For the text-containing cell, return its midpoint in (x, y) coordinate format. 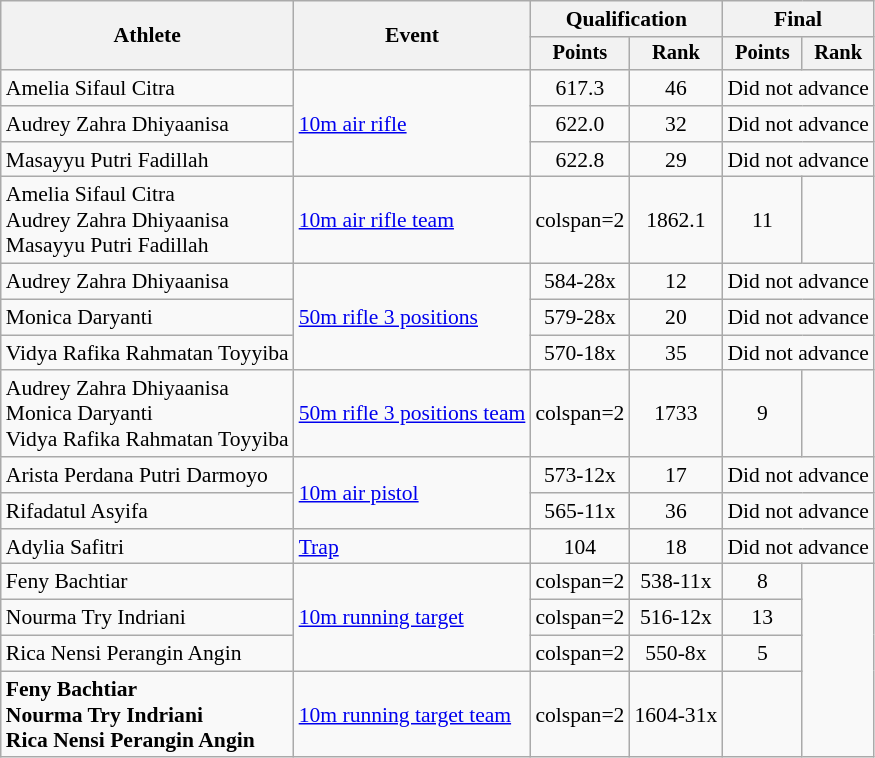
50m rifle 3 positions team (412, 414)
Feny BachtiarNourma Try IndrianiRica Nensi Perangin Angin (148, 714)
622.0 (580, 124)
Arista Perdana Putri Darmoyo (148, 475)
1604-31x (676, 714)
10m air pistol (412, 492)
Trap (412, 547)
46 (676, 88)
104 (580, 547)
550-8x (676, 654)
622.8 (580, 160)
8 (762, 582)
36 (676, 511)
Adylia Safitri (148, 547)
Audrey Zahra DhiyaanisaMonica DaryantiVidya Rafika Rahmatan Toyyiba (148, 414)
1862.1 (676, 220)
32 (676, 124)
516-12x (676, 618)
35 (676, 353)
538-11x (676, 582)
Nourma Try Indriani (148, 618)
579-28x (580, 318)
Athlete (148, 36)
29 (676, 160)
617.3 (580, 88)
573-12x (580, 475)
13 (762, 618)
Rica Nensi Perangin Angin (148, 654)
Masayyu Putri Fadillah (148, 160)
Event (412, 36)
Feny Bachtiar (148, 582)
10m running target team (412, 714)
Amelia Sifaul Citra (148, 88)
17 (676, 475)
584-28x (580, 282)
570-18x (580, 353)
565-11x (580, 511)
12 (676, 282)
10m air rifle (412, 124)
10m air rifle team (412, 220)
11 (762, 220)
Monica Daryanti (148, 318)
Final (798, 19)
Qualification (626, 19)
10m running target (412, 618)
20 (676, 318)
9 (762, 414)
Vidya Rafika Rahmatan Toyyiba (148, 353)
Amelia Sifaul CitraAudrey Zahra DhiyaanisaMasayyu Putri Fadillah (148, 220)
1733 (676, 414)
50m rifle 3 positions (412, 318)
18 (676, 547)
5 (762, 654)
Rifadatul Asyifa (148, 511)
